Return the [x, y] coordinate for the center point of the cell that contains the specified text.  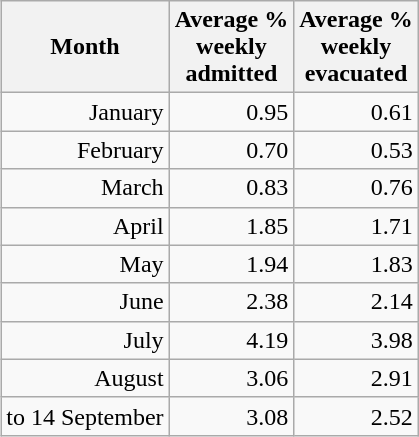
3.98 [356, 340]
2.14 [356, 302]
0.70 [232, 150]
April [85, 226]
0.61 [356, 112]
August [85, 378]
Month [85, 47]
Average %weeklyevacuated [356, 47]
3.08 [232, 416]
2.91 [356, 378]
March [85, 188]
February [85, 150]
0.95 [232, 112]
June [85, 302]
4.19 [232, 340]
0.76 [356, 188]
2.38 [232, 302]
3.06 [232, 378]
1.94 [232, 264]
1.83 [356, 264]
1.85 [232, 226]
January [85, 112]
0.53 [356, 150]
2.52 [356, 416]
Average %weeklyadmitted [232, 47]
July [85, 340]
1.71 [356, 226]
0.83 [232, 188]
May [85, 264]
to 14 September [85, 416]
